Provide the (X, Y) coordinate of the cell's center where the given text is located.  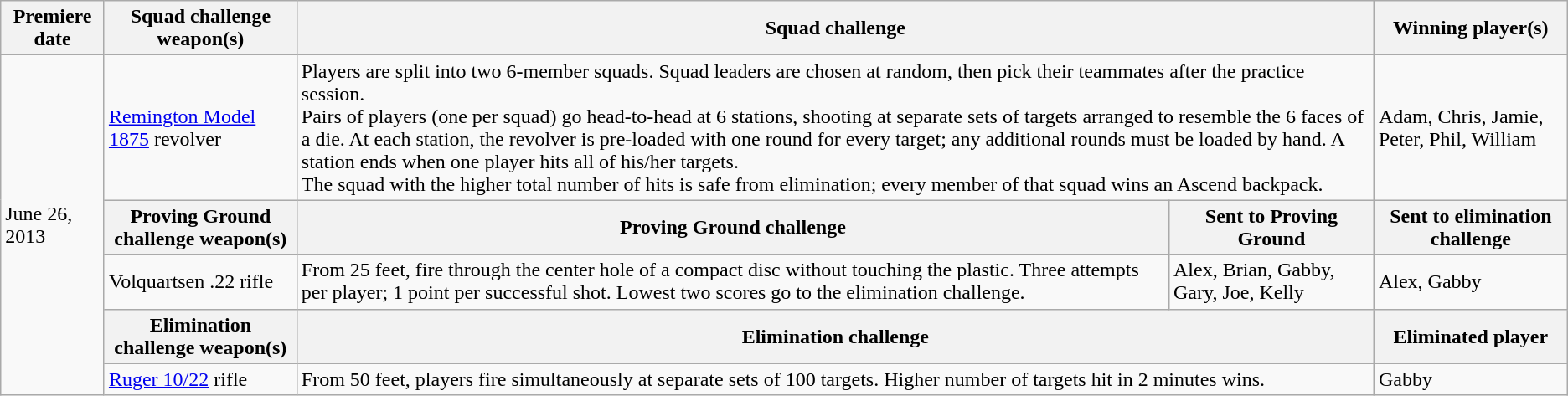
Adam, Chris, Jamie, Peter, Phil, William (1471, 127)
June 26, 2013 (53, 225)
Winning player(s) (1471, 28)
Elimination challenge (835, 337)
Proving Ground challenge (732, 228)
Gabby (1471, 379)
Sent to elimination challenge (1471, 228)
Ruger 10/22 rifle (200, 379)
Alex, Gabby (1471, 281)
Sent to Proving Ground (1271, 228)
Eliminated player (1471, 337)
Remington Model 1875 revolver (200, 127)
Alex, Brian, Gabby, Gary, Joe, Kelly (1271, 281)
Volquartsen .22 rifle (200, 281)
Premiere date (53, 28)
From 50 feet, players fire simultaneously at separate sets of 100 targets. Higher number of targets hit in 2 minutes wins. (835, 379)
Squad challenge (835, 28)
Squad challenge weapon(s) (200, 28)
Elimination challenge weapon(s) (200, 337)
Proving Ground challenge weapon(s) (200, 228)
